Search for the cell housing the specified text and yield its [X, Y] center coordinate. 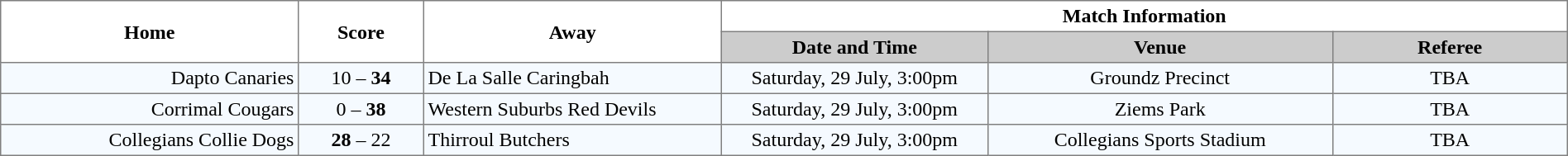
Dapto Canaries [150, 78]
Home [150, 31]
Collegians Sports Stadium [1159, 140]
Groundz Precinct [1159, 78]
Score [361, 31]
Collegians Collie Dogs [150, 140]
Referee [1450, 47]
10 – 34 [361, 78]
Match Information [1145, 17]
28 – 22 [361, 140]
Ziems Park [1159, 109]
Corrimal Cougars [150, 109]
Western Suburbs Red Devils [572, 109]
Venue [1159, 47]
0 – 38 [361, 109]
Date and Time [854, 47]
De La Salle Caringbah [572, 78]
Away [572, 31]
Thirroul Butchers [572, 140]
